Scan for the cell matching the given text and deliver its [x, y] coordinate at center. 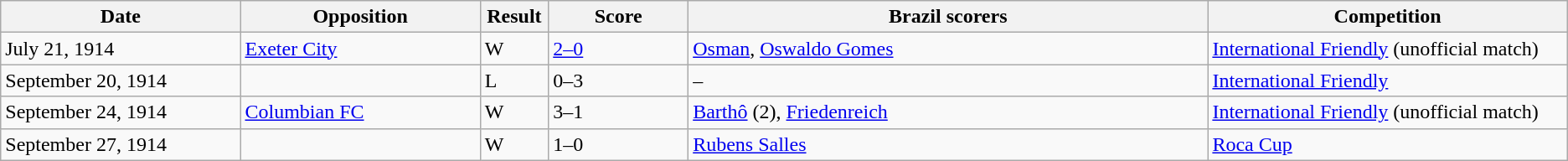
Date [121, 17]
3–1 [618, 112]
September 24, 1914 [121, 112]
Opposition [360, 17]
Score [618, 17]
September 27, 1914 [121, 144]
International Friendly [1387, 80]
1–0 [618, 144]
2–0 [618, 49]
Columbian FC [360, 112]
July 21, 1914 [121, 49]
0–3 [618, 80]
Rubens Salles [948, 144]
Barthô (2), Friedenreich [948, 112]
Result [514, 17]
L [514, 80]
– [948, 80]
Exeter City [360, 49]
Brazil scorers [948, 17]
Roca Cup [1387, 144]
Competition [1387, 17]
September 20, 1914 [121, 80]
Osman, Oswaldo Gomes [948, 49]
